Output the (X, Y) coordinate of the center of the cell containing the given text.  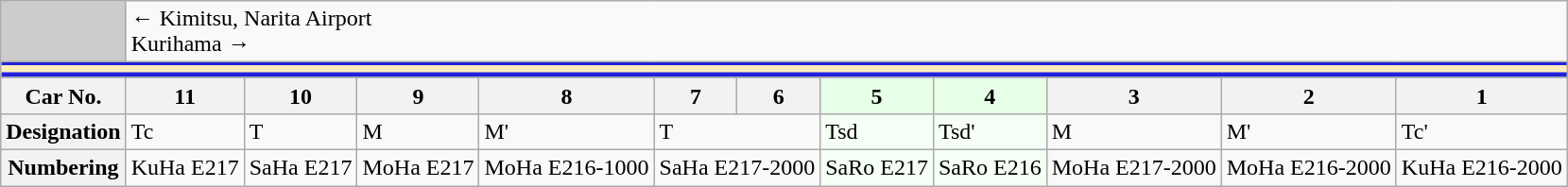
10 (301, 95)
1 (1482, 95)
MoHa E216-2000 (1308, 167)
SaHa E217 (301, 167)
Numbering (63, 167)
Tc' (1482, 131)
2 (1308, 95)
KuHa E217 (185, 167)
Car No. (63, 95)
Designation (63, 131)
9 (418, 95)
4 (990, 95)
Tsd' (990, 131)
Tc (185, 131)
3 (1134, 95)
6 (779, 95)
7 (696, 95)
SaHa E217-2000 (737, 167)
← Kimitsu, Narita AirportKurihama → (847, 32)
11 (185, 95)
KuHa E216-2000 (1482, 167)
MoHa E217-2000 (1134, 167)
SaRo E217 (877, 167)
MoHa E216-1000 (567, 167)
5 (877, 95)
Tsd (877, 131)
8 (567, 95)
MoHa E217 (418, 167)
SaRo E216 (990, 167)
